Locate the cell with the specified text and output its (X, Y) center coordinate. 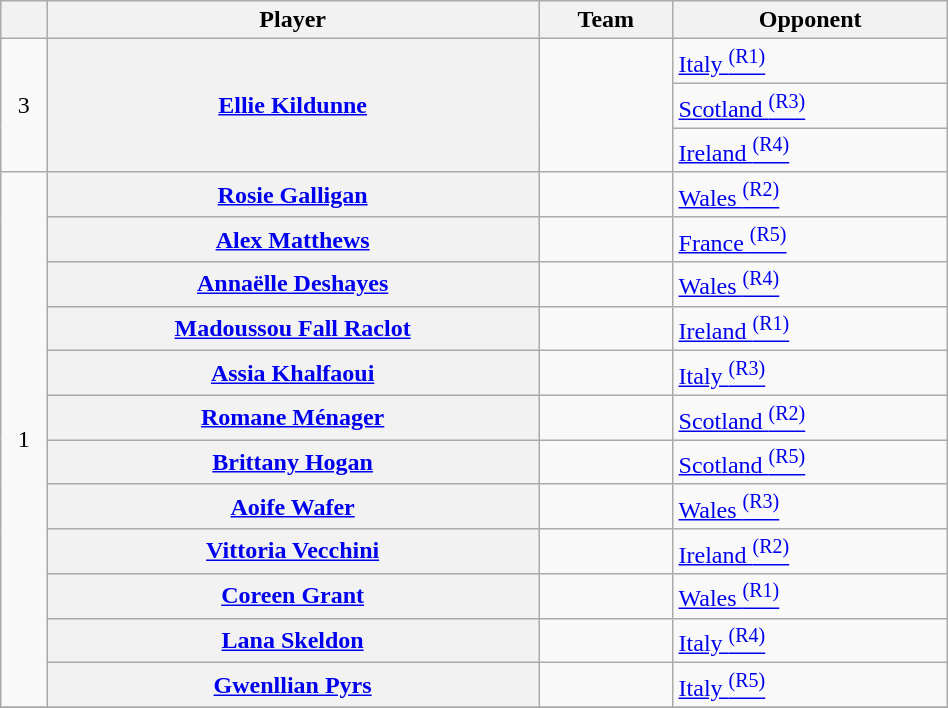
Wales (R3) (810, 506)
Opponent (810, 20)
Scotland (R3) (810, 106)
Ireland (R2) (810, 552)
3 (24, 106)
Wales (R4) (810, 284)
Alex Matthews (293, 240)
Vittoria Vecchini (293, 552)
Italy (R4) (810, 640)
Italy (R1) (810, 62)
Romane Ménager (293, 418)
Madoussou Fall Raclot (293, 328)
Team (606, 20)
Rosie Galligan (293, 194)
Gwenllian Pyrs (293, 686)
Scotland (R5) (810, 462)
Italy (R5) (810, 686)
Assia Khalfaoui (293, 374)
Ireland (R4) (810, 150)
1 (24, 440)
Ireland (R1) (810, 328)
Italy (R3) (810, 374)
Lana Skeldon (293, 640)
Aoife Wafer (293, 506)
France (R5) (810, 240)
Wales (R2) (810, 194)
Coreen Grant (293, 596)
Scotland (R2) (810, 418)
Player (293, 20)
Wales (R1) (810, 596)
Brittany Hogan (293, 462)
Annaëlle Deshayes (293, 284)
Ellie Kildunne (293, 106)
